Locate the cell with the specified text and output its (X, Y) center coordinate. 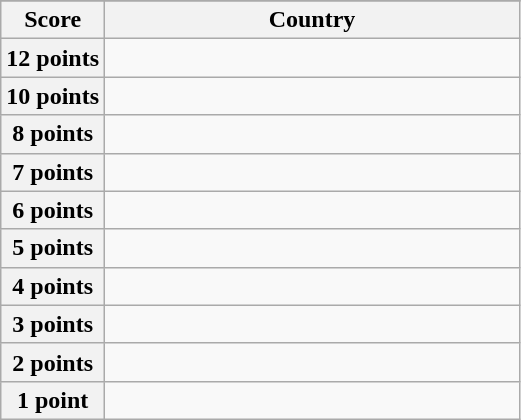
Country (312, 20)
12 points (53, 58)
10 points (53, 96)
4 points (53, 286)
Score (53, 20)
1 point (53, 400)
2 points (53, 362)
8 points (53, 134)
5 points (53, 248)
7 points (53, 172)
3 points (53, 324)
6 points (53, 210)
